From the cell containing the given text, extract its center point as (x, y) coordinate. 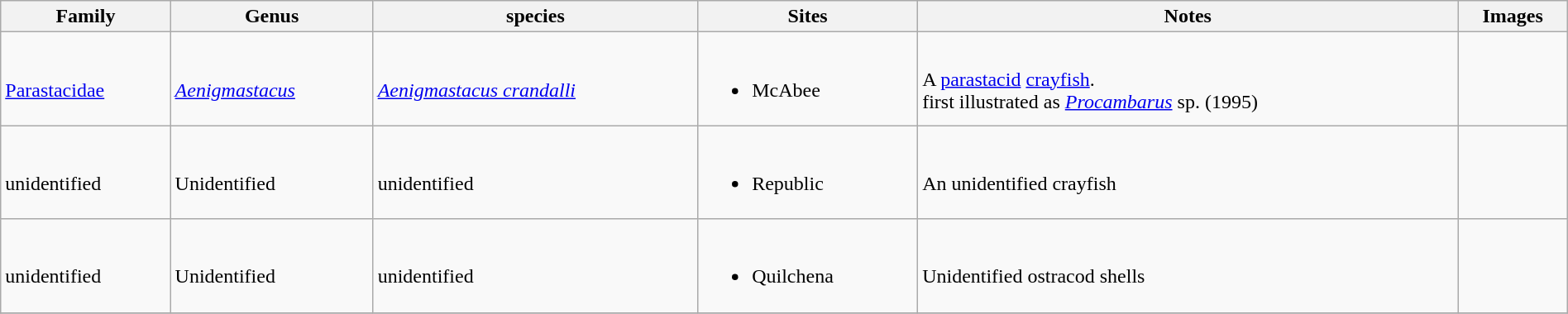
Family (86, 17)
Parastacidae (86, 79)
A parastacid crayfish. first illustrated as Procambarus sp. (1995) (1188, 79)
Republic (808, 172)
Quilchena (808, 266)
An unidentified crayfish (1188, 172)
McAbee (808, 79)
Unidentified ostracod shells (1188, 266)
Notes (1188, 17)
Genus (271, 17)
Images (1513, 17)
species (535, 17)
Aenigmastacus crandalli (535, 79)
Sites (808, 17)
Aenigmastacus (271, 79)
